Extract the (x, y) coordinate from the center of the cell holding the provided text.  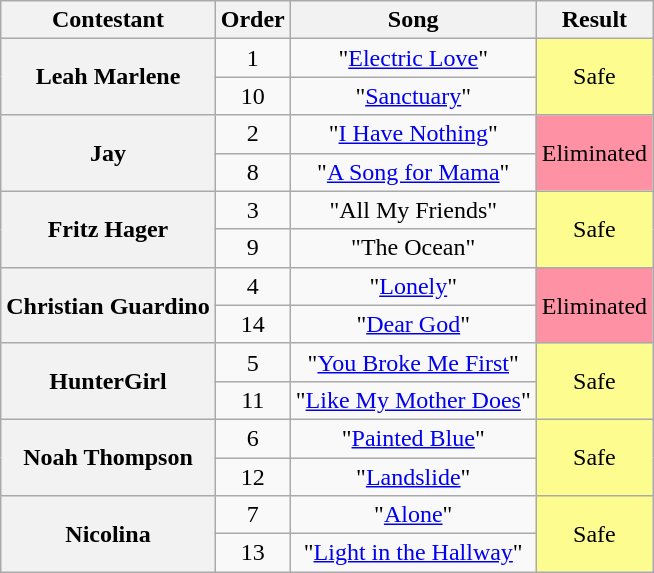
"Landslide" (413, 477)
12 (252, 477)
HunterGirl (108, 381)
"Alone" (413, 515)
"You Broke Me First" (413, 362)
1 (252, 58)
"Electric Love" (413, 58)
9 (252, 248)
3 (252, 210)
"All My Friends" (413, 210)
Jay (108, 153)
Nicolina (108, 534)
4 (252, 286)
"Painted Blue" (413, 438)
"Sanctuary" (413, 96)
Leah Marlene (108, 77)
"Light in the Hallway" (413, 553)
"I Have Nothing" (413, 134)
"The Ocean" (413, 248)
"Dear God" (413, 324)
"Like My Mother Does" (413, 400)
6 (252, 438)
"A Song for Mama" (413, 172)
2 (252, 134)
5 (252, 362)
"Lonely" (413, 286)
14 (252, 324)
Song (413, 20)
8 (252, 172)
7 (252, 515)
Noah Thompson (108, 457)
11 (252, 400)
10 (252, 96)
Fritz Hager (108, 229)
Contestant (108, 20)
13 (252, 553)
Result (594, 20)
Christian Guardino (108, 305)
Order (252, 20)
